Return the (x, y) coordinate for the center point of the cell that contains the specified text.  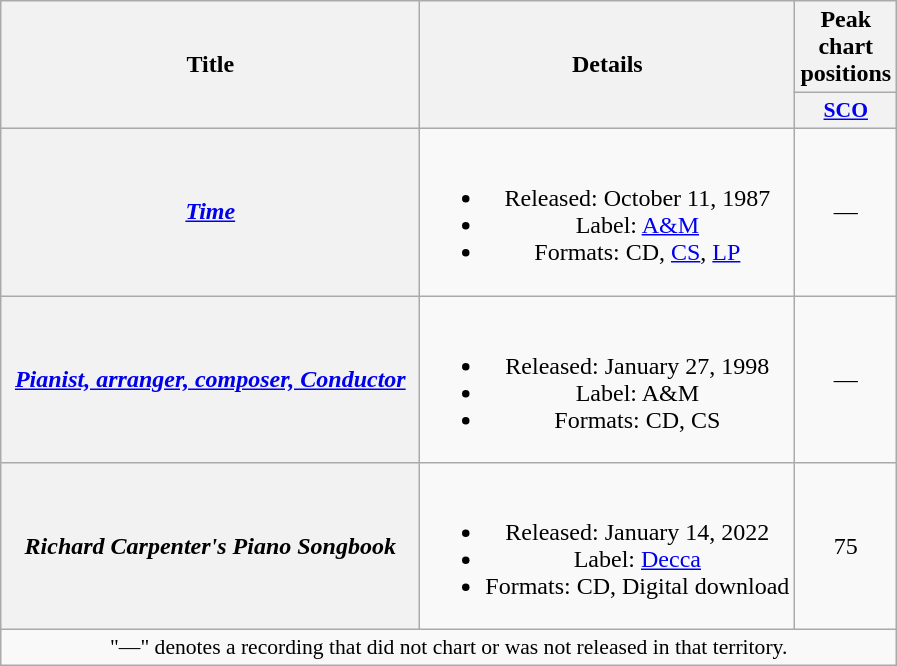
Pianist, arranger, composer, Conductor (210, 380)
SCO (846, 111)
Time (210, 212)
Released: January 27, 1998Label: A&MFormats: CD, CS (608, 380)
Released: October 11, 1987Label: A&MFormats: CD, CS, LP (608, 212)
Released: January 14, 2022Label: DeccaFormats: CD, Digital download (608, 546)
Details (608, 65)
Title (210, 65)
75 (846, 546)
Peak chart positions (846, 47)
"—" denotes a recording that did not chart or was not released in that territory. (449, 648)
Richard Carpenter's Piano Songbook (210, 546)
